Determine the [x, y] coordinate at the center of the cell enclosing the given text.  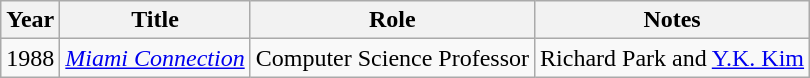
Notes [672, 20]
Miami Connection [155, 58]
Year [30, 20]
Computer Science Professor [392, 58]
Richard Park and Y.K. Kim [672, 58]
Title [155, 20]
Role [392, 20]
1988 [30, 58]
